Scan for the cell matching the given text and deliver its [x, y] coordinate at center. 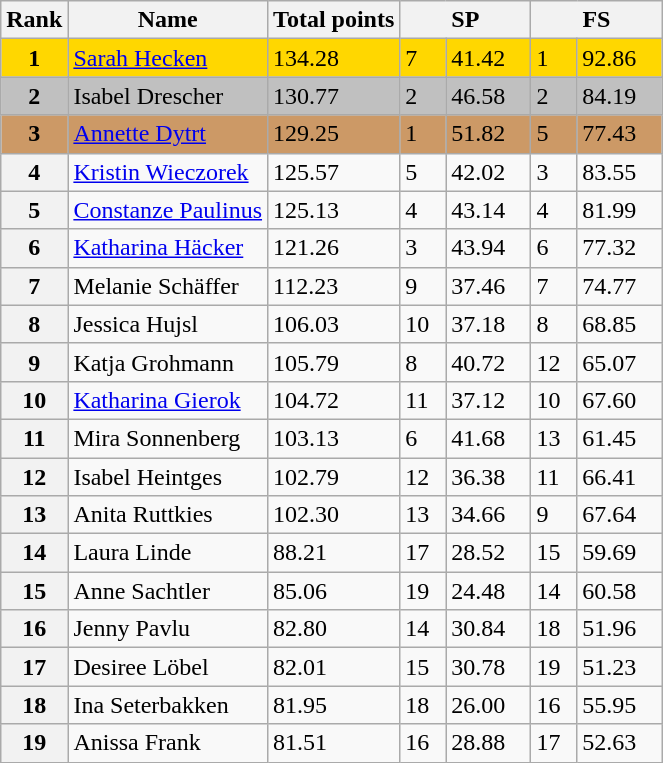
51.82 [488, 134]
92.86 [620, 58]
41.68 [488, 438]
37.12 [488, 400]
134.28 [334, 58]
61.45 [620, 438]
42.02 [488, 172]
59.69 [620, 553]
43.94 [488, 248]
24.48 [488, 591]
84.19 [620, 96]
28.88 [488, 743]
67.64 [620, 515]
102.30 [334, 515]
Name [168, 20]
46.58 [488, 96]
51.96 [620, 629]
67.60 [620, 400]
Total points [334, 20]
65.07 [620, 362]
77.32 [620, 248]
68.85 [620, 324]
40.72 [488, 362]
81.51 [334, 743]
34.66 [488, 515]
Laura Linde [168, 553]
85.06 [334, 591]
Jessica Hujsl [168, 324]
88.21 [334, 553]
Anissa Frank [168, 743]
60.58 [620, 591]
30.84 [488, 629]
82.80 [334, 629]
37.46 [488, 286]
Desiree Löbel [168, 667]
Ina Seterbakken [168, 705]
26.00 [488, 705]
Constanze Paulinus [168, 210]
102.79 [334, 477]
43.14 [488, 210]
SP [466, 20]
121.26 [334, 248]
28.52 [488, 553]
Mira Sonnenberg [168, 438]
129.25 [334, 134]
106.03 [334, 324]
51.23 [620, 667]
83.55 [620, 172]
Isabel Heintges [168, 477]
Katharina Häcker [168, 248]
105.79 [334, 362]
30.78 [488, 667]
55.95 [620, 705]
125.57 [334, 172]
52.63 [620, 743]
103.13 [334, 438]
82.01 [334, 667]
112.23 [334, 286]
41.42 [488, 58]
37.18 [488, 324]
81.99 [620, 210]
FS [596, 20]
Kristin Wieczorek [168, 172]
Jenny Pavlu [168, 629]
Katja Grohmann [168, 362]
Rank [34, 20]
125.13 [334, 210]
Katharina Gierok [168, 400]
74.77 [620, 286]
66.41 [620, 477]
36.38 [488, 477]
81.95 [334, 705]
104.72 [334, 400]
130.77 [334, 96]
77.43 [620, 134]
Anita Ruttkies [168, 515]
Melanie Schäffer [168, 286]
Isabel Drescher [168, 96]
Annette Dytrt [168, 134]
Sarah Hecken [168, 58]
Anne Sachtler [168, 591]
